Search for the cell housing the specified text and yield its (x, y) center coordinate. 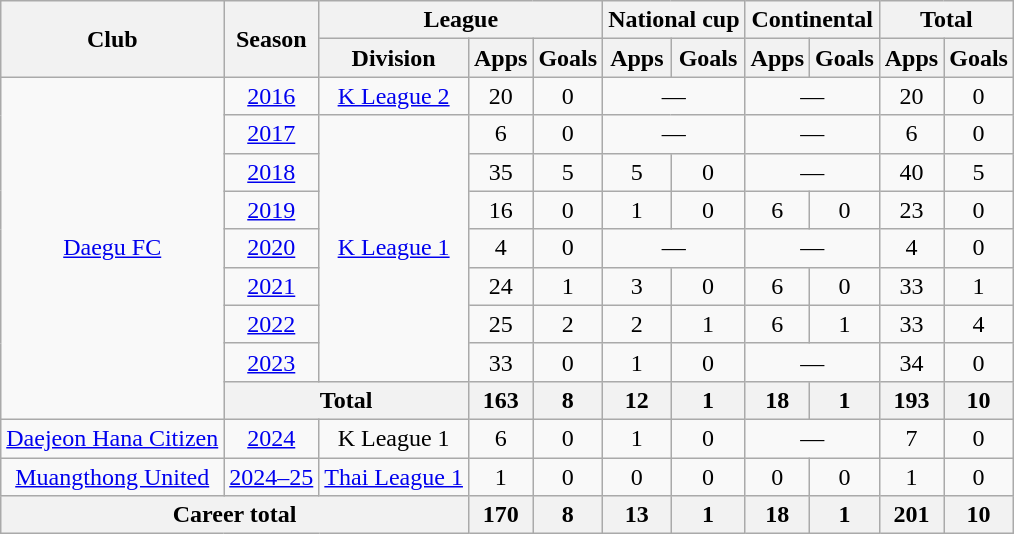
Season (272, 39)
2016 (272, 96)
13 (637, 515)
Career total (235, 515)
Club (112, 39)
2024–25 (272, 477)
2017 (272, 134)
National cup (674, 20)
Daegu FC (112, 248)
40 (911, 172)
2022 (272, 324)
3 (637, 286)
170 (500, 515)
Muangthong United (112, 477)
2021 (272, 286)
23 (911, 210)
34 (911, 362)
2024 (272, 438)
League (461, 20)
K League 2 (394, 96)
7 (911, 438)
Daejeon Hana Citizen (112, 438)
Division (394, 58)
25 (500, 324)
2023 (272, 362)
2019 (272, 210)
193 (911, 400)
2020 (272, 248)
12 (637, 400)
2018 (272, 172)
Thai League 1 (394, 477)
16 (500, 210)
24 (500, 286)
201 (911, 515)
35 (500, 172)
163 (500, 400)
Continental (812, 20)
